Output the (x, y) coordinate of the center of the cell containing the given text.  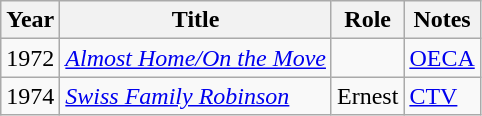
1972 (30, 58)
1974 (30, 96)
Year (30, 20)
Almost Home/On the Move (196, 58)
CTV (442, 96)
Role (367, 20)
OECA (442, 58)
Notes (442, 20)
Swiss Family Robinson (196, 96)
Title (196, 20)
Ernest (367, 96)
